Pinpoint the cell where the given text exists, returning its [x, y] midpoint coordinate. 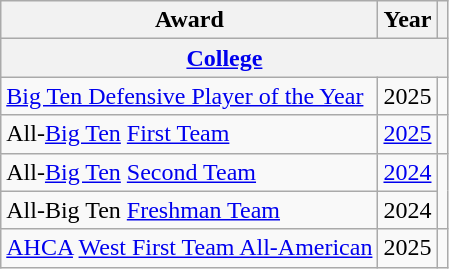
Big Ten Defensive Player of the Year [190, 96]
College [224, 58]
All-Big Ten First Team [190, 134]
Year [408, 20]
AHCA West First Team All-American [190, 248]
All-Big Ten Freshman Team [190, 210]
All-Big Ten Second Team [190, 172]
Award [190, 20]
